Output the (x, y) coordinate of the center of the cell containing the given text.  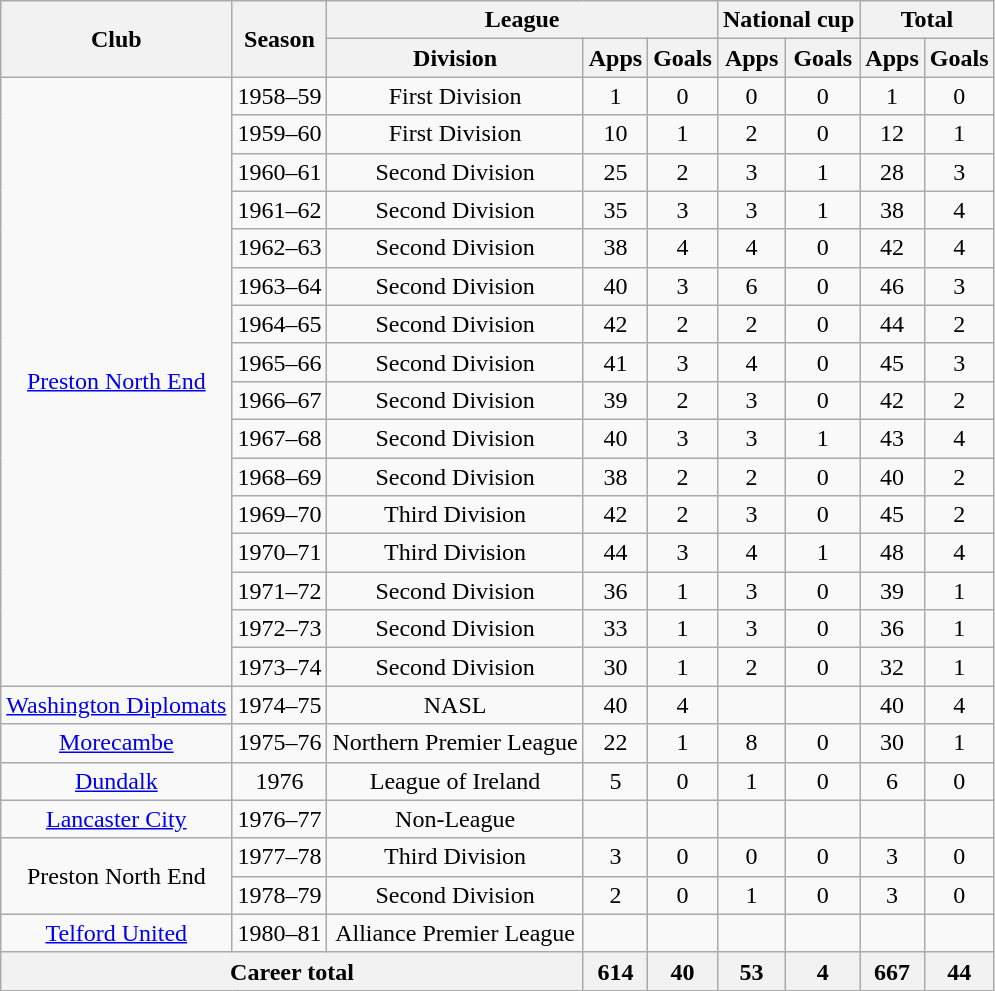
Alliance Premier League (455, 933)
1976 (280, 781)
National cup (788, 20)
1963–64 (280, 286)
1958–59 (280, 96)
28 (892, 172)
48 (892, 553)
614 (615, 971)
Division (455, 58)
32 (892, 667)
667 (892, 971)
Dundalk (116, 781)
12 (892, 134)
10 (615, 134)
1973–74 (280, 667)
1975–76 (280, 743)
1966–67 (280, 400)
25 (615, 172)
1964–65 (280, 324)
22 (615, 743)
41 (615, 362)
1976–77 (280, 819)
NASL (455, 705)
1978–79 (280, 895)
Washington Diplomats (116, 705)
League of Ireland (455, 781)
35 (615, 210)
1960–61 (280, 172)
Northern Premier League (455, 743)
Morecambe (116, 743)
43 (892, 438)
1967–68 (280, 438)
1972–73 (280, 629)
Lancaster City (116, 819)
1977–78 (280, 857)
5 (615, 781)
46 (892, 286)
League (522, 20)
8 (751, 743)
Season (280, 39)
1962–63 (280, 248)
53 (751, 971)
Total (927, 20)
1974–75 (280, 705)
Non-League (455, 819)
33 (615, 629)
1961–62 (280, 210)
1971–72 (280, 591)
1965–66 (280, 362)
1959–60 (280, 134)
Career total (292, 971)
Telford United (116, 933)
1980–81 (280, 933)
Club (116, 39)
1969–70 (280, 515)
1970–71 (280, 553)
1968–69 (280, 477)
